Search for the cell housing the specified text and yield its (X, Y) center coordinate. 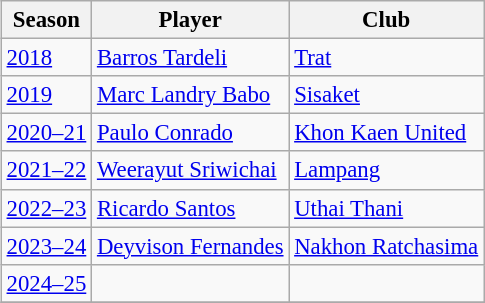
2018 (46, 58)
2024–25 (46, 283)
2023–24 (46, 246)
Season (46, 20)
Weerayut Sriwichai (190, 170)
2020–21 (46, 133)
Sisaket (386, 95)
Paulo Conrado (190, 133)
Deyvison Fernandes (190, 246)
Khon Kaen United (386, 133)
2021–22 (46, 170)
Marc Landry Babo (190, 95)
Barros Tardeli (190, 58)
Player (190, 20)
Club (386, 20)
Nakhon Ratchasima (386, 246)
2019 (46, 95)
2022–23 (46, 208)
Uthai Thani (386, 208)
Trat (386, 58)
Ricardo Santos (190, 208)
Lampang (386, 170)
